Return the [X, Y] coordinate for the center point of the cell that contains the specified text.  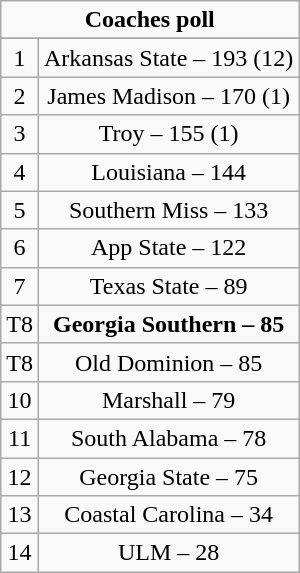
Arkansas State – 193 (12) [168, 58]
South Alabama – 78 [168, 438]
14 [20, 553]
6 [20, 248]
4 [20, 172]
7 [20, 286]
Coaches poll [150, 20]
10 [20, 400]
Southern Miss – 133 [168, 210]
3 [20, 134]
Coastal Carolina – 34 [168, 515]
13 [20, 515]
Georgia State – 75 [168, 477]
Old Dominion – 85 [168, 362]
Georgia Southern – 85 [168, 324]
James Madison – 170 (1) [168, 96]
Texas State – 89 [168, 286]
11 [20, 438]
5 [20, 210]
Marshall – 79 [168, 400]
ULM – 28 [168, 553]
Troy – 155 (1) [168, 134]
Louisiana – 144 [168, 172]
1 [20, 58]
App State – 122 [168, 248]
2 [20, 96]
12 [20, 477]
